Return the [X, Y] coordinate for the center point of the cell that contains the specified text.  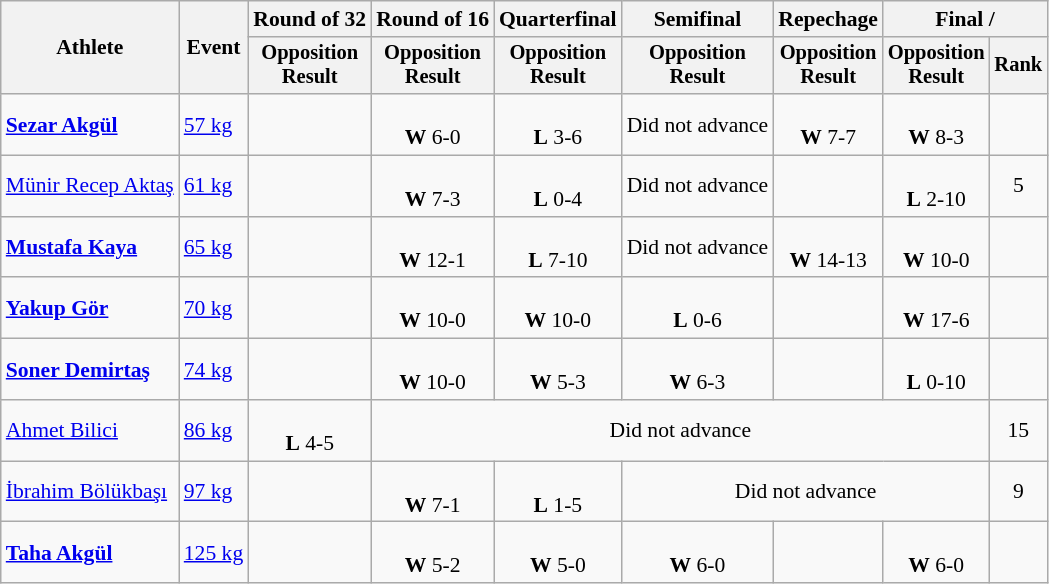
Event [214, 48]
L 0-6 [698, 308]
W 5-3 [558, 370]
Athlete [90, 48]
Quarterfinal [558, 19]
61 kg [214, 186]
125 kg [214, 552]
97 kg [214, 492]
L 7-10 [558, 248]
Yakup Gör [90, 308]
Final / [965, 19]
57 kg [214, 124]
W 5-0 [558, 552]
Rank [1018, 66]
70 kg [214, 308]
Taha Akgül [90, 552]
W 6-3 [698, 370]
W 8-3 [936, 124]
W 7-3 [432, 186]
İbrahim Bölükbaşı [90, 492]
L 0-10 [936, 370]
74 kg [214, 370]
Münir Recep Aktaş [90, 186]
L 3-6 [558, 124]
W 7-1 [432, 492]
9 [1018, 492]
5 [1018, 186]
86 kg [214, 430]
Semifinal [698, 19]
L 2-10 [936, 186]
L 4-5 [310, 430]
L 0-4 [558, 186]
W 14-13 [828, 248]
W 7-7 [828, 124]
Ahmet Bilici [90, 430]
L 1-5 [558, 492]
W 5-2 [432, 552]
Round of 16 [432, 19]
Sezar Akgül [90, 124]
Repechage [828, 19]
15 [1018, 430]
W 12-1 [432, 248]
Round of 32 [310, 19]
Mustafa Kaya [90, 248]
65 kg [214, 248]
Soner Demirtaş [90, 370]
W 17-6 [936, 308]
